For the text-containing cell, return its midpoint in (X, Y) coordinate format. 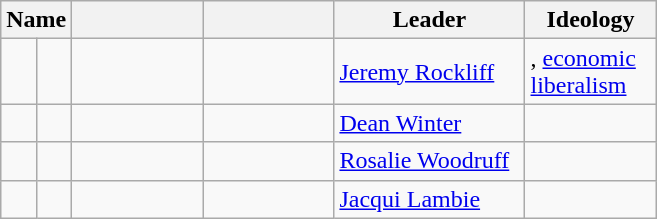
Ideology (590, 20)
Dean Winter (430, 123)
Jacqui Lambie (430, 199)
Jeremy Rockliff (430, 72)
Leader (430, 20)
, economic liberalism (590, 72)
Rosalie Woodruff (430, 161)
Name (36, 20)
